Extract the (X, Y) coordinate from the center of the cell holding the provided text.  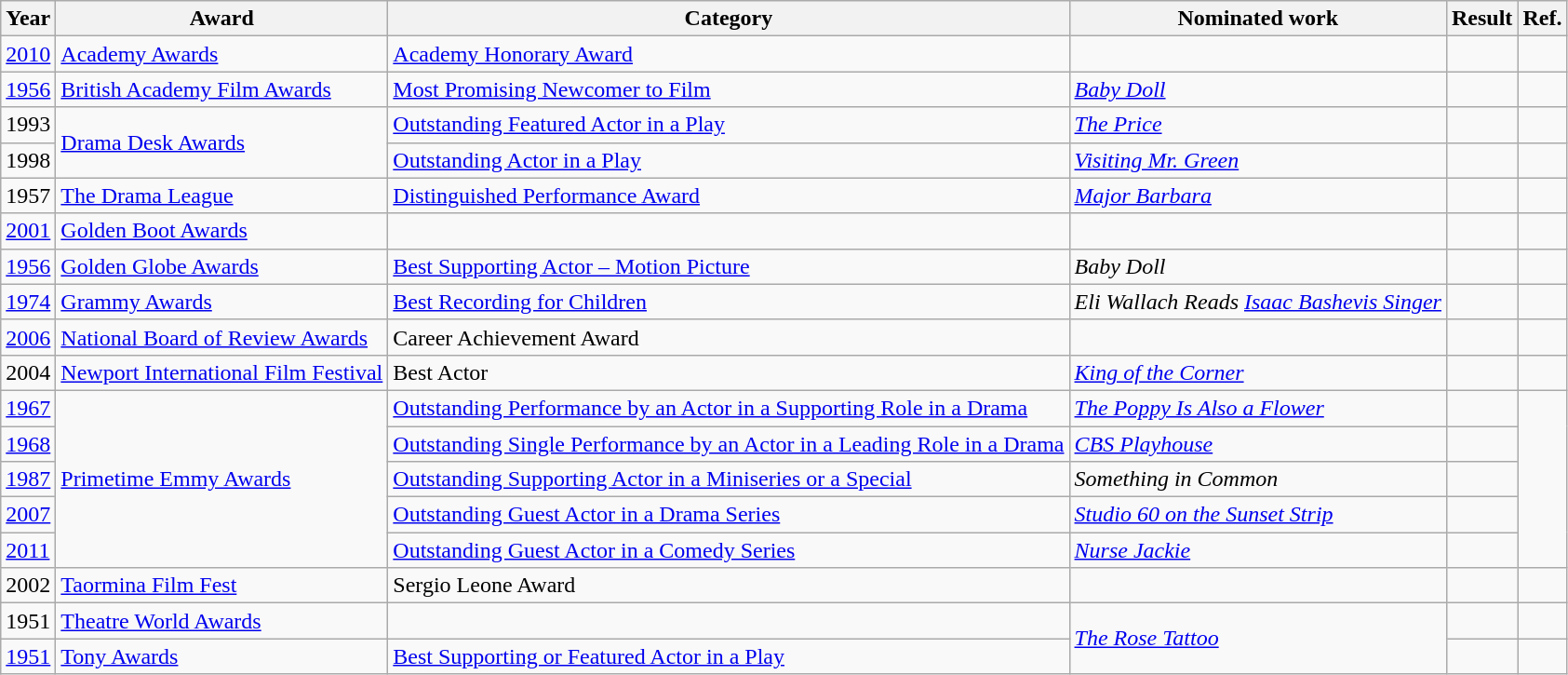
Outstanding Featured Actor in a Play (729, 125)
Outstanding Actor in a Play (729, 160)
Something in Common (1258, 479)
Theatre World Awards (221, 621)
Visiting Mr. Green (1258, 160)
1968 (28, 444)
Ref. (1543, 19)
Year (28, 19)
The Price (1258, 125)
Major Barbara (1258, 196)
Sergio Leone Award (729, 586)
Outstanding Guest Actor in a Drama Series (729, 515)
Eli Wallach Reads Isaac Bashevis Singer (1258, 302)
Best Actor (729, 372)
Outstanding Guest Actor in a Comedy Series (729, 550)
1957 (28, 196)
1974 (28, 302)
Most Promising Newcomer to Film (729, 89)
2007 (28, 515)
Best Supporting Actor – Motion Picture (729, 266)
2006 (28, 337)
2011 (28, 550)
Taormina Film Fest (221, 586)
Studio 60 on the Sunset Strip (1258, 515)
The Drama League (221, 196)
Category (729, 19)
Grammy Awards (221, 302)
Outstanding Performance by an Actor in a Supporting Role in a Drama (729, 408)
Outstanding Single Performance by an Actor in a Leading Role in a Drama (729, 444)
2010 (28, 54)
Distinguished Performance Award (729, 196)
King of the Corner (1258, 372)
National Board of Review Awards (221, 337)
1967 (28, 408)
The Rose Tattoo (1258, 639)
1993 (28, 125)
Newport International Film Festival (221, 372)
The Poppy Is Also a Flower (1258, 408)
Result (1481, 19)
Nurse Jackie (1258, 550)
Tony Awards (221, 656)
Best Supporting or Featured Actor in a Play (729, 656)
Drama Desk Awards (221, 142)
Golden Boot Awards (221, 231)
Outstanding Supporting Actor in a Miniseries or a Special (729, 479)
Golden Globe Awards (221, 266)
2002 (28, 586)
Primetime Emmy Awards (221, 479)
2001 (28, 231)
Nominated work (1258, 19)
Best Recording for Children (729, 302)
Academy Awards (221, 54)
Career Achievement Award (729, 337)
Award (221, 19)
Academy Honorary Award (729, 54)
2004 (28, 372)
1998 (28, 160)
1987 (28, 479)
British Academy Film Awards (221, 89)
CBS Playhouse (1258, 444)
